Scan for the cell matching the given text and deliver its (X, Y) coordinate at center. 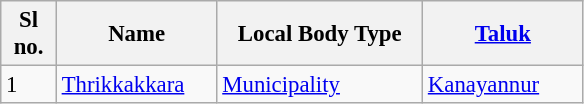
Local Body Type (320, 34)
Municipality (320, 85)
1 (29, 85)
Thrikkakkara (136, 85)
Kanayannur (504, 85)
Sl no. (29, 34)
Name (136, 34)
Taluk (504, 34)
